Return [X, Y] of the center of cell containing provided text 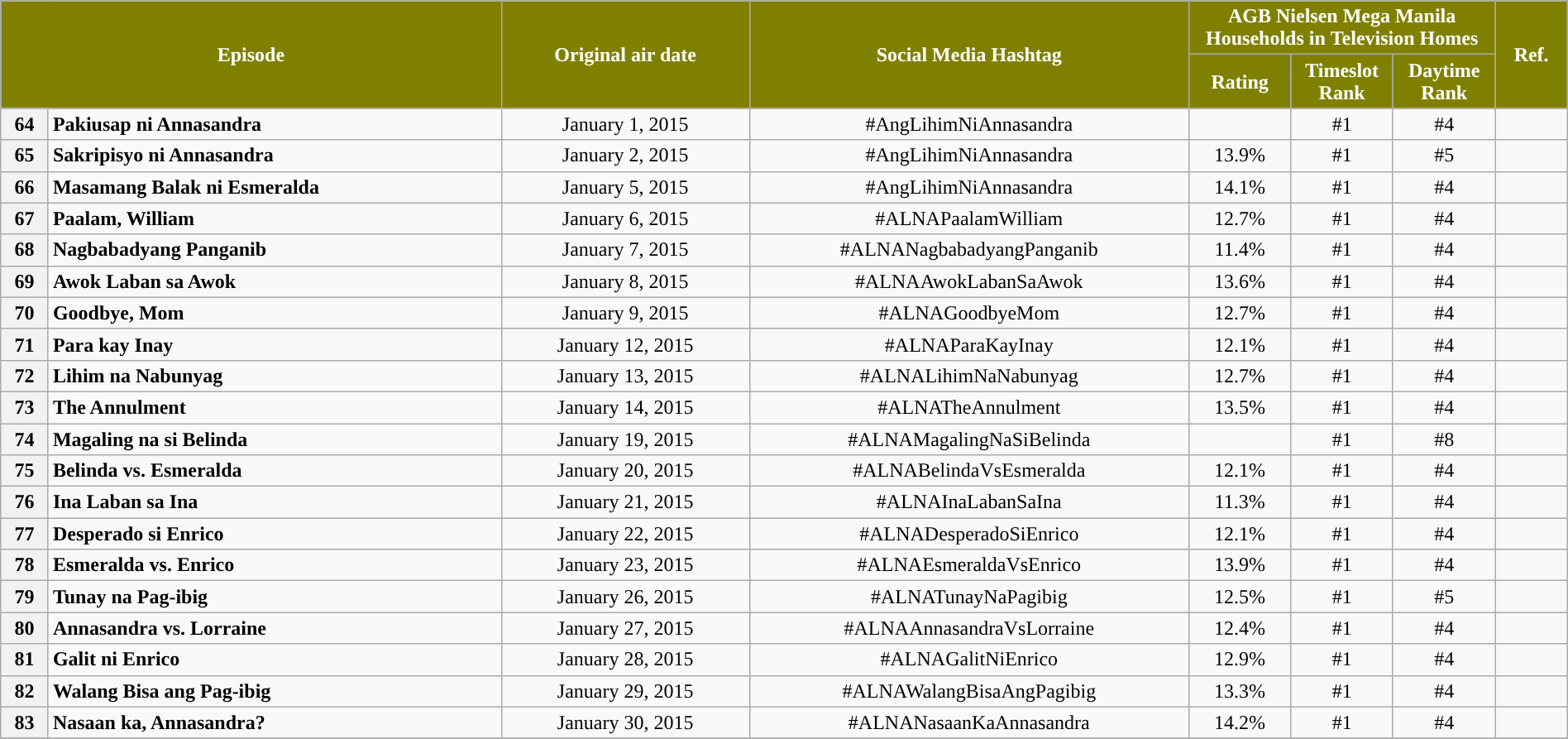
Original air date [625, 55]
Daytime Rank [1444, 81]
13.3% [1240, 691]
January 28, 2015 [625, 660]
#ALNAAnnasandraVsLorraine [969, 628]
Goodbye, Mom [275, 313]
78 [25, 565]
Para kay Inay [275, 344]
#ALNADesperadoSiEnrico [969, 534]
Walang Bisa ang Pag-ibig [275, 691]
#ALNAWalangBisaAngPagibig [969, 691]
#ALNANasaanKaAnnasandra [969, 722]
The Annulment [275, 407]
#ALNAInaLabanSaIna [969, 502]
January 5, 2015 [625, 187]
#ALNATheAnnulment [969, 407]
January 8, 2015 [625, 281]
January 14, 2015 [625, 407]
#ALNAAwokLabanSaAwok [969, 281]
#ALNAEsmeraldaVsEnrico [969, 565]
14.1% [1240, 187]
Galit ni Enrico [275, 660]
79 [25, 597]
13.6% [1240, 281]
72 [25, 376]
12.9% [1240, 660]
80 [25, 628]
January 22, 2015 [625, 534]
Episode [251, 55]
January 21, 2015 [625, 502]
#ALNAGalitNiEnrico [969, 660]
Sakripisyo ni Annasandra [275, 156]
82 [25, 691]
Magaling na si Belinda [275, 439]
AGB Nielsen Mega Manila Households in Television Homes [1341, 28]
68 [25, 250]
January 6, 2015 [625, 218]
Rating [1240, 81]
January 13, 2015 [625, 376]
#ALNAPaalamWilliam [969, 218]
83 [25, 722]
January 20, 2015 [625, 471]
#ALNAGoodbyeMom [969, 313]
Ina Laban sa Ina [275, 502]
January 7, 2015 [625, 250]
Pakiusap ni Annasandra [275, 124]
#ALNAMagalingNaSiBelinda [969, 439]
74 [25, 439]
Lihim na Nabunyag [275, 376]
Timeslot Rank [1342, 81]
Ref. [1532, 55]
Desperado si Enrico [275, 534]
76 [25, 502]
71 [25, 344]
#8 [1444, 439]
January 19, 2015 [625, 439]
66 [25, 187]
January 2, 2015 [625, 156]
January 27, 2015 [625, 628]
75 [25, 471]
#ALNANagbabadyangPanganib [969, 250]
Tunay na Pag-ibig [275, 597]
#ALNABelindaVsEsmeralda [969, 471]
Social Media Hashtag [969, 55]
12.4% [1240, 628]
65 [25, 156]
64 [25, 124]
January 26, 2015 [625, 597]
January 23, 2015 [625, 565]
Masamang Balak ni Esmeralda [275, 187]
Paalam, William [275, 218]
Esmeralda vs. Enrico [275, 565]
69 [25, 281]
12.5% [1240, 597]
67 [25, 218]
January 9, 2015 [625, 313]
#ALNATunayNaPagibig [969, 597]
January 12, 2015 [625, 344]
77 [25, 534]
Nasaan ka, Annasandra? [275, 722]
Annasandra vs. Lorraine [275, 628]
Belinda vs. Esmeralda [275, 471]
13.5% [1240, 407]
Nagbabadyang Panganib [275, 250]
Awok Laban sa Awok [275, 281]
January 1, 2015 [625, 124]
14.2% [1240, 722]
11.3% [1240, 502]
11.4% [1240, 250]
70 [25, 313]
#ALNAParaKayInay [969, 344]
#ALNALihimNaNabunyag [969, 376]
73 [25, 407]
January 30, 2015 [625, 722]
81 [25, 660]
January 29, 2015 [625, 691]
